Return the [x, y] coordinate for the center point of the cell that contains the specified text.  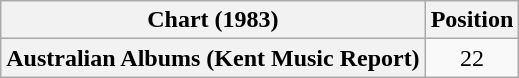
Australian Albums (Kent Music Report) [213, 58]
22 [472, 58]
Chart (1983) [213, 20]
Position [472, 20]
